Output the (x, y) coordinate of the center of the cell containing the given text.  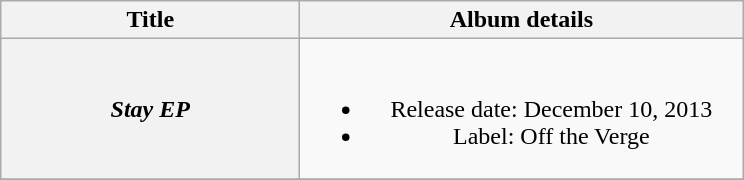
Stay EP (150, 109)
Release date: December 10, 2013Label: Off the Verge (522, 109)
Title (150, 20)
Album details (522, 20)
